Return (X, Y) of the center of cell containing provided text 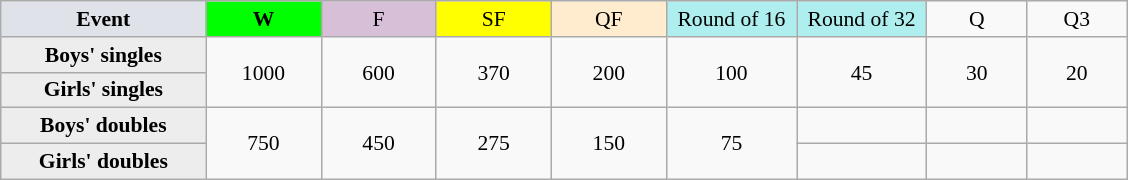
100 (731, 72)
W (264, 19)
450 (378, 144)
1000 (264, 72)
Q (977, 19)
30 (977, 72)
Boys' singles (104, 55)
F (378, 19)
275 (494, 144)
Event (104, 19)
45 (861, 72)
Boys' doubles (104, 126)
370 (494, 72)
600 (378, 72)
200 (608, 72)
150 (608, 144)
Girls' singles (104, 90)
Girls' doubles (104, 162)
QF (608, 19)
SF (494, 19)
75 (731, 144)
Round of 16 (731, 19)
Round of 32 (861, 19)
20 (1077, 72)
Q3 (1077, 19)
750 (264, 144)
